Determine the [x, y] coordinate at the center of the cell enclosing the given text.  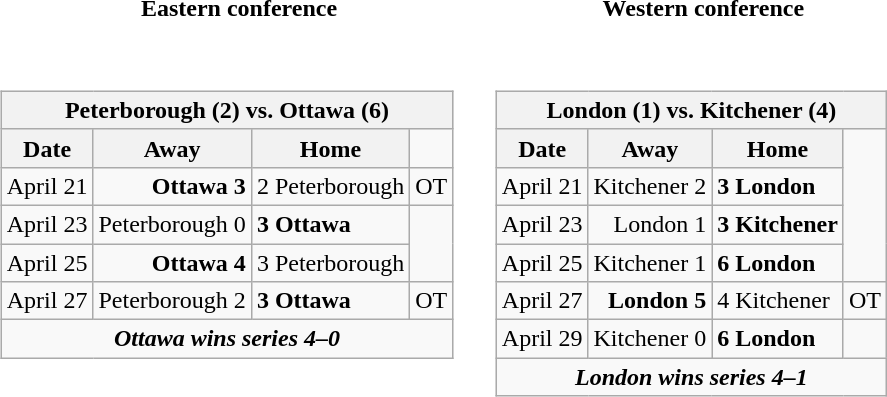
London 5 [650, 301]
Ottawa 3 [172, 186]
London 1 [650, 224]
Kitchener 0 [650, 339]
Kitchener 2 [650, 186]
2 Peterborough [330, 186]
3 Kitchener [778, 224]
Ottawa 4 [172, 263]
Ottawa wins series 4–0 [227, 339]
London (1) vs. Kitchener (4) [691, 110]
Kitchener 1 [650, 263]
Peterborough 0 [172, 224]
3 London [778, 186]
Peterborough 2 [172, 301]
Peterborough (2) vs. Ottawa (6) [227, 110]
London wins series 4–1 [691, 377]
4 Kitchener [778, 301]
April 29 [542, 339]
3 Peterborough [330, 263]
